Locate the cell with the specified text and output its (x, y) center coordinate. 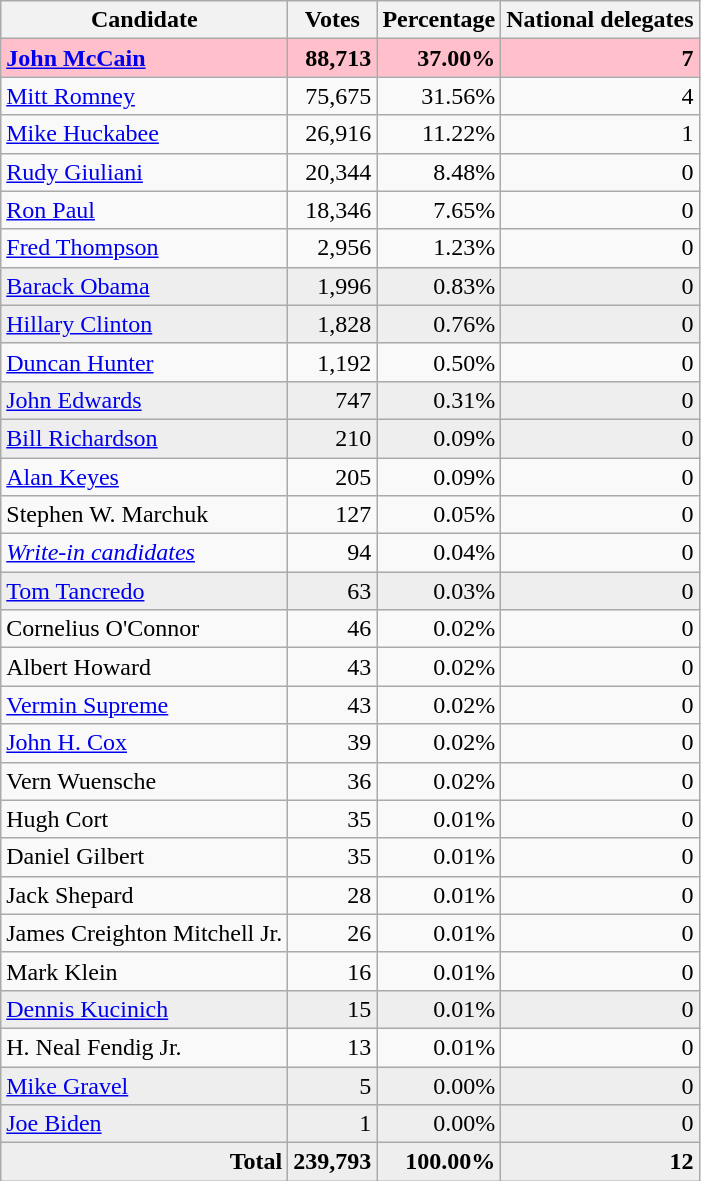
Jack Shepard (144, 895)
0.05% (439, 515)
37.00% (439, 58)
94 (332, 553)
205 (332, 477)
Hugh Cort (144, 819)
H. Neal Fendig Jr. (144, 1047)
8.48% (439, 172)
0.50% (439, 362)
1,996 (332, 286)
Barack Obama (144, 286)
Mitt Romney (144, 96)
Dennis Kucinich (144, 1009)
1.23% (439, 248)
5 (332, 1085)
Candidate (144, 20)
Cornelius O'Connor (144, 629)
Write-in candidates (144, 553)
Vermin Supreme (144, 705)
Bill Richardson (144, 438)
1,192 (332, 362)
127 (332, 515)
26,916 (332, 134)
John Edwards (144, 400)
Daniel Gilbert (144, 857)
36 (332, 781)
Albert Howard (144, 667)
239,793 (332, 1162)
1,828 (332, 324)
John McCain (144, 58)
16 (332, 971)
Mike Gravel (144, 1085)
0.31% (439, 400)
100.00% (439, 1162)
Mark Klein (144, 971)
Vern Wuensche (144, 781)
26 (332, 933)
Joe Biden (144, 1124)
46 (332, 629)
Total (144, 1162)
20,344 (332, 172)
39 (332, 743)
210 (332, 438)
National delegates (600, 20)
7.65% (439, 210)
747 (332, 400)
Votes (332, 20)
Ron Paul (144, 210)
Tom Tancredo (144, 591)
Percentage (439, 20)
James Creighton Mitchell Jr. (144, 933)
12 (600, 1162)
88,713 (332, 58)
Hillary Clinton (144, 324)
11.22% (439, 134)
Alan Keyes (144, 477)
Stephen W. Marchuk (144, 515)
4 (600, 96)
2,956 (332, 248)
0.04% (439, 553)
Duncan Hunter (144, 362)
0.83% (439, 286)
0.03% (439, 591)
28 (332, 895)
75,675 (332, 96)
Mike Huckabee (144, 134)
Rudy Giuliani (144, 172)
John H. Cox (144, 743)
31.56% (439, 96)
7 (600, 58)
0.76% (439, 324)
13 (332, 1047)
18,346 (332, 210)
15 (332, 1009)
63 (332, 591)
Fred Thompson (144, 248)
